Scan for the cell matching the given text and deliver its [x, y] coordinate at center. 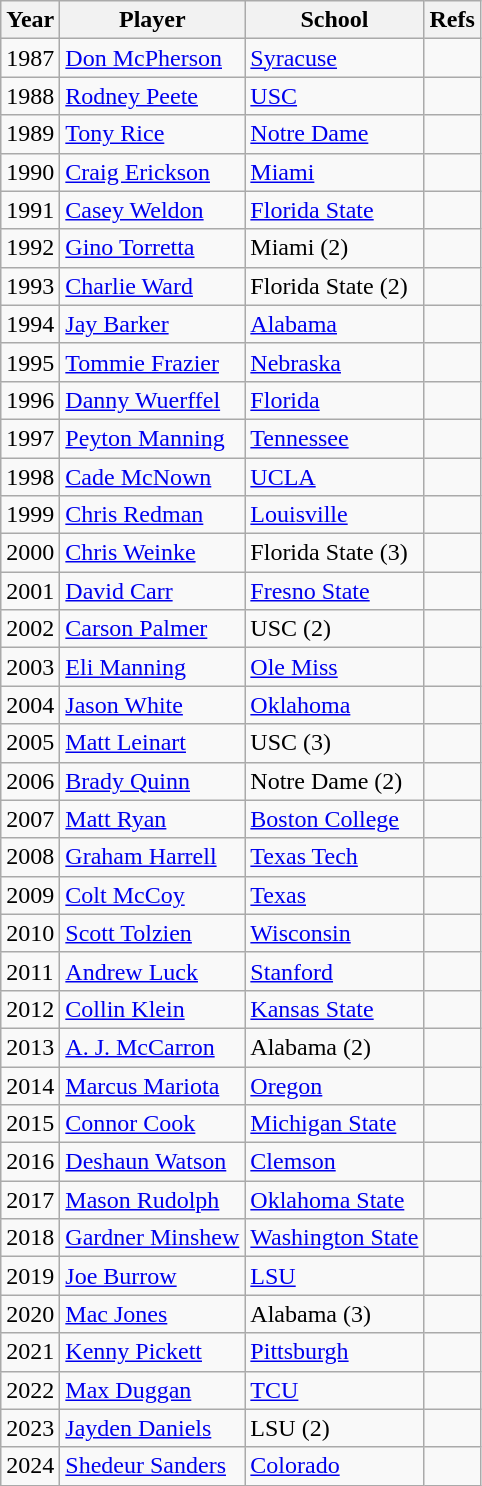
LSU [334, 1276]
Alabama (2) [334, 1047]
Michigan State [334, 1124]
Marcus Mariota [152, 1085]
Ole Miss [334, 667]
Danny Wuerffel [152, 400]
A. J. McCarron [152, 1047]
2002 [30, 629]
Alabama [334, 324]
1999 [30, 515]
Eli Manning [152, 667]
1989 [30, 134]
Kenny Pickett [152, 1352]
Joe Burrow [152, 1276]
Fresno State [334, 591]
2014 [30, 1085]
Colorado [334, 1466]
Stanford [334, 971]
Matt Leinart [152, 743]
1993 [30, 286]
Miami (2) [334, 248]
2005 [30, 743]
Notre Dame [334, 134]
2007 [30, 819]
USC (2) [334, 629]
UCLA [334, 477]
Craig Erickson [152, 172]
Texas Tech [334, 857]
2008 [30, 857]
Syracuse [334, 58]
Oklahoma [334, 705]
Tennessee [334, 438]
Louisville [334, 515]
Colt McCoy [152, 895]
2021 [30, 1352]
Matt Ryan [152, 819]
2012 [30, 1009]
Carson Palmer [152, 629]
1994 [30, 324]
Year [30, 20]
Jason White [152, 705]
Nebraska [334, 362]
2020 [30, 1314]
Washington State [334, 1238]
Oklahoma State [334, 1200]
2018 [30, 1238]
Pittsburgh [334, 1352]
2016 [30, 1162]
2019 [30, 1276]
Player [152, 20]
Tony Rice [152, 134]
1992 [30, 248]
Refs [452, 20]
Boston College [334, 819]
Charlie Ward [152, 286]
Scott Tolzien [152, 933]
Gardner Minshew [152, 1238]
Don McPherson [152, 58]
Wisconsin [334, 933]
Cade McNown [152, 477]
2006 [30, 781]
TCU [334, 1390]
Florida [334, 400]
2003 [30, 667]
Jayden Daniels [152, 1428]
Mac Jones [152, 1314]
Graham Harrell [152, 857]
Alabama (3) [334, 1314]
Rodney Peete [152, 96]
1998 [30, 477]
Deshaun Watson [152, 1162]
USC (3) [334, 743]
Chris Redman [152, 515]
Casey Weldon [152, 210]
USC [334, 96]
2024 [30, 1466]
2013 [30, 1047]
2009 [30, 895]
1991 [30, 210]
2001 [30, 591]
2022 [30, 1390]
Texas [334, 895]
1990 [30, 172]
Tommie Frazier [152, 362]
Miami [334, 172]
David Carr [152, 591]
2023 [30, 1428]
1987 [30, 58]
Notre Dame (2) [334, 781]
Oregon [334, 1085]
2011 [30, 971]
2015 [30, 1124]
Gino Torretta [152, 248]
Clemson [334, 1162]
Florida State (3) [334, 553]
Andrew Luck [152, 971]
Kansas State [334, 1009]
2004 [30, 705]
Shedeur Sanders [152, 1466]
1997 [30, 438]
Brady Quinn [152, 781]
Collin Klein [152, 1009]
School [334, 20]
Connor Cook [152, 1124]
Max Duggan [152, 1390]
Peyton Manning [152, 438]
1988 [30, 96]
Florida State [334, 210]
Florida State (2) [334, 286]
Jay Barker [152, 324]
Chris Weinke [152, 553]
LSU (2) [334, 1428]
2010 [30, 933]
2017 [30, 1200]
1995 [30, 362]
2000 [30, 553]
Mason Rudolph [152, 1200]
1996 [30, 400]
